Locate the cell with the specified text and output its [X, Y] center coordinate. 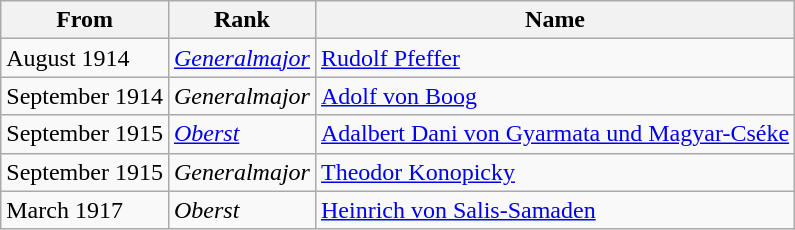
Adalbert Dani von Gyarmata und Magyar-Cséke [554, 134]
Heinrich von Salis-Samaden [554, 210]
Name [554, 20]
Adolf von Boog [554, 96]
From [85, 20]
Rank [242, 20]
Rudolf Pfeffer [554, 58]
Theodor Konopicky [554, 172]
August 1914 [85, 58]
March 1917 [85, 210]
September 1914 [85, 96]
